Return (x, y) of the center of cell containing provided text 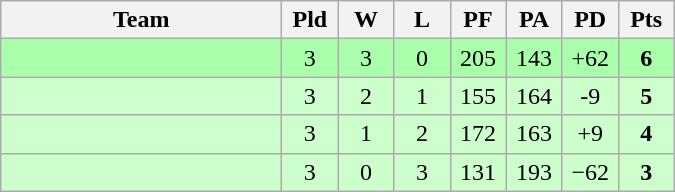
+9 (590, 134)
W (366, 20)
164 (534, 96)
6 (646, 58)
PA (534, 20)
155 (478, 96)
163 (534, 134)
PF (478, 20)
Team (142, 20)
143 (534, 58)
Pld (310, 20)
172 (478, 134)
193 (534, 172)
PD (590, 20)
-9 (590, 96)
L (422, 20)
Pts (646, 20)
4 (646, 134)
−62 (590, 172)
131 (478, 172)
205 (478, 58)
+62 (590, 58)
5 (646, 96)
